Output the (x, y) coordinate of the center of the cell containing the given text.  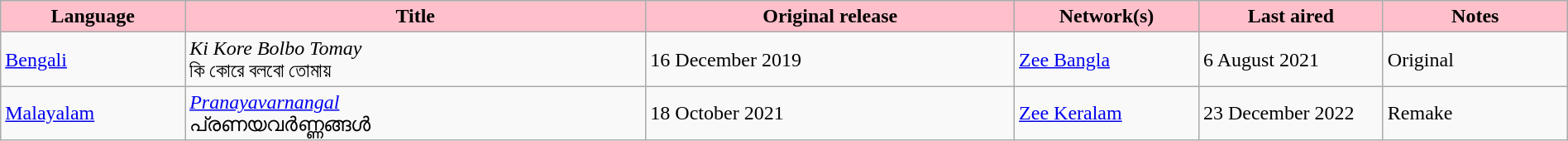
Notes (1475, 17)
Original (1475, 60)
Original release (830, 17)
16 December 2019 (830, 60)
Zee Keralam (1107, 113)
Zee Bangla (1107, 60)
6 August 2021 (1290, 60)
23 December 2022 (1290, 113)
Network(s) (1107, 17)
Malayalam (93, 113)
Ki Kore Bolbo Tomay কি কোরে বলবো তোমায় (415, 60)
18 October 2021 (830, 113)
Title (415, 17)
Last aired (1290, 17)
Remake (1475, 113)
Language (93, 17)
Bengali (93, 60)
Pranayavarnangal പ്രണയവർണ്ണങ്ങൾ (415, 113)
